Extract the [x, y] coordinate from the center of the cell holding the provided text.  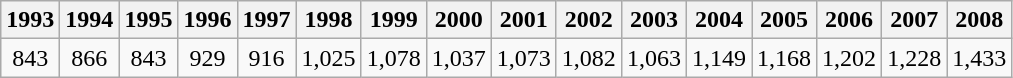
1,025 [328, 58]
2000 [458, 20]
916 [266, 58]
2007 [914, 20]
1,202 [850, 58]
1,149 [718, 58]
1995 [148, 20]
2002 [588, 20]
1,228 [914, 58]
1,037 [458, 58]
1,063 [654, 58]
2004 [718, 20]
1994 [90, 20]
1,078 [394, 58]
1999 [394, 20]
2003 [654, 20]
1,073 [524, 58]
1,433 [980, 58]
1997 [266, 20]
2001 [524, 20]
1998 [328, 20]
1993 [30, 20]
2005 [784, 20]
866 [90, 58]
1996 [208, 20]
2008 [980, 20]
929 [208, 58]
2006 [850, 20]
1,082 [588, 58]
1,168 [784, 58]
